Return the (X, Y) coordinate for the center point of the cell that contains the specified text.  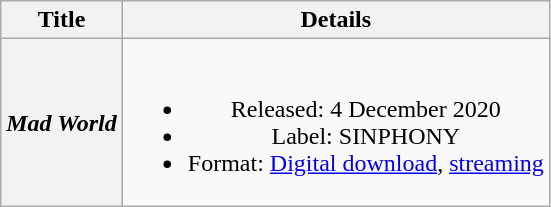
Details (336, 20)
Title (62, 20)
Mad World (62, 122)
Released: 4 December 2020Label: SINPHONYFormat: Digital download, streaming (336, 122)
